Detect which cell encompasses the target text, then output its [x, y] center coordinate. 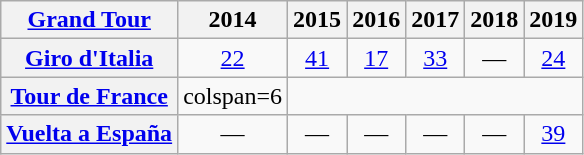
Vuelta a España [90, 134]
2017 [436, 20]
2014 [233, 20]
colspan=6 [233, 96]
41 [318, 58]
17 [376, 58]
24 [554, 58]
33 [436, 58]
2019 [554, 20]
22 [233, 58]
2016 [376, 20]
2018 [494, 20]
39 [554, 134]
Giro d'Italia [90, 58]
2015 [318, 20]
Grand Tour [90, 20]
Tour de France [90, 96]
